Output the (x, y) coordinate of the center of the cell containing the given text.  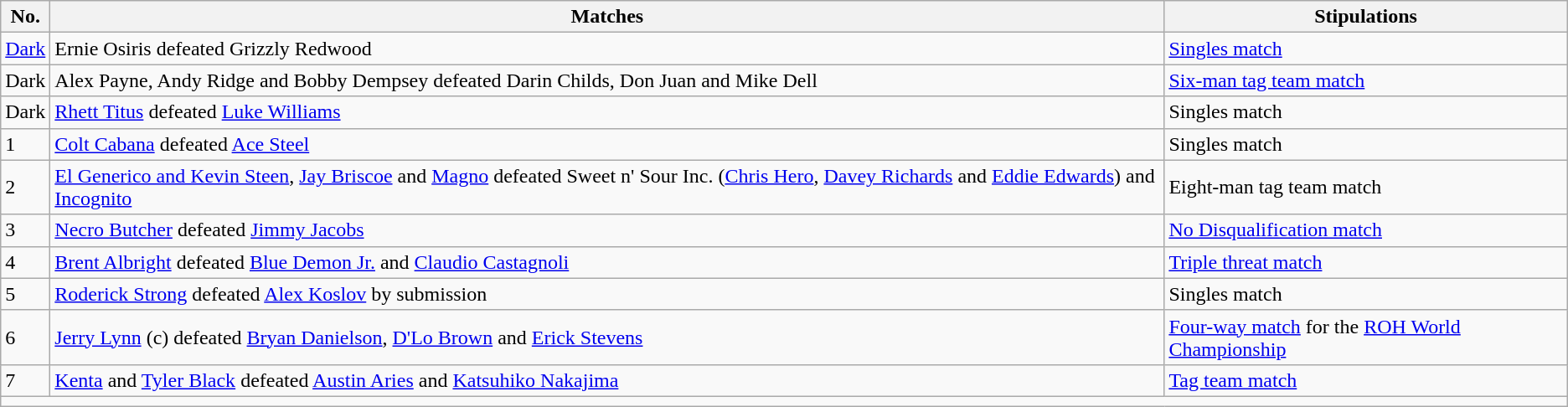
Colt Cabana defeated Ace Steel (607, 144)
2 (25, 188)
Eight-man tag team match (1365, 188)
Kenta and Tyler Black defeated Austin Aries and Katsuhiko Nakajima (607, 380)
Ernie Osiris defeated Grizzly Redwood (607, 49)
4 (25, 262)
1 (25, 144)
Roderick Strong defeated Alex Koslov by submission (607, 294)
El Generico and Kevin Steen, Jay Briscoe and Magno defeated Sweet n' Sour Inc. (Chris Hero, Davey Richards and Eddie Edwards) and Incognito (607, 188)
Four-way match for the ROH World Championship (1365, 337)
Six-man tag team match (1365, 80)
Tag team match (1365, 380)
Necro Butcher defeated Jimmy Jacobs (607, 230)
5 (25, 294)
Matches (607, 17)
Jerry Lynn (c) defeated Bryan Danielson, D'Lo Brown and Erick Stevens (607, 337)
Stipulations (1365, 17)
No. (25, 17)
Triple threat match (1365, 262)
7 (25, 380)
Rhett Titus defeated Luke Williams (607, 112)
No Disqualification match (1365, 230)
3 (25, 230)
6 (25, 337)
Alex Payne, Andy Ridge and Bobby Dempsey defeated Darin Childs, Don Juan and Mike Dell (607, 80)
Brent Albright defeated Blue Demon Jr. and Claudio Castagnoli (607, 262)
